For the text-containing cell, return its midpoint in (x, y) coordinate format. 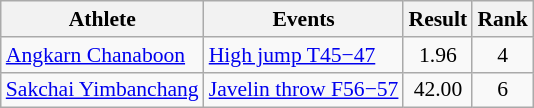
1.96 (438, 55)
Athlete (102, 19)
42.00 (438, 90)
4 (502, 55)
Rank (502, 19)
6 (502, 90)
Angkarn Chanaboon (102, 55)
Events (304, 19)
Sakchai Yimbanchang (102, 90)
Result (438, 19)
Javelin throw F56−57 (304, 90)
High jump T45−47 (304, 55)
